Find where the given text appears and provide that cell's center as [X, Y] coordinate. 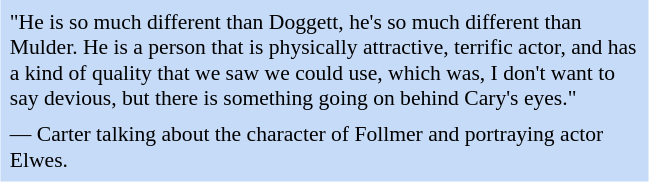
— Carter talking about the character of Follmer and portraying actor Elwes. [324, 147]
